Output the [X, Y] coordinate of the center of the cell containing the given text.  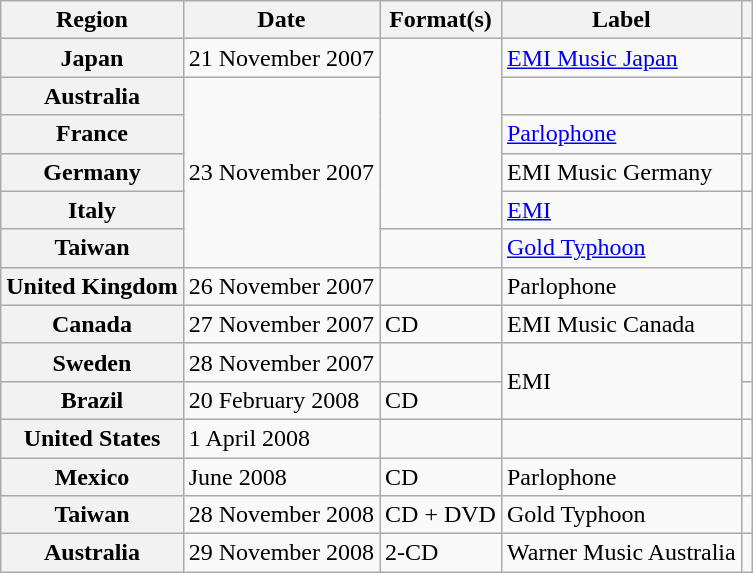
United States [92, 438]
Label [621, 20]
Format(s) [441, 20]
Warner Music Australia [621, 553]
20 February 2008 [281, 400]
Italy [92, 210]
EMI Music Germany [621, 172]
Mexico [92, 477]
Sweden [92, 362]
26 November 2007 [281, 286]
21 November 2007 [281, 58]
United Kingdom [92, 286]
2-CD [441, 553]
CD + DVD [441, 515]
Brazil [92, 400]
France [92, 134]
23 November 2007 [281, 172]
June 2008 [281, 477]
28 November 2008 [281, 515]
Germany [92, 172]
29 November 2008 [281, 553]
1 April 2008 [281, 438]
27 November 2007 [281, 324]
Region [92, 20]
EMI Music Japan [621, 58]
Canada [92, 324]
EMI Music Canada [621, 324]
Japan [92, 58]
28 November 2007 [281, 362]
Date [281, 20]
